Return [X, Y] of the center of cell containing provided text 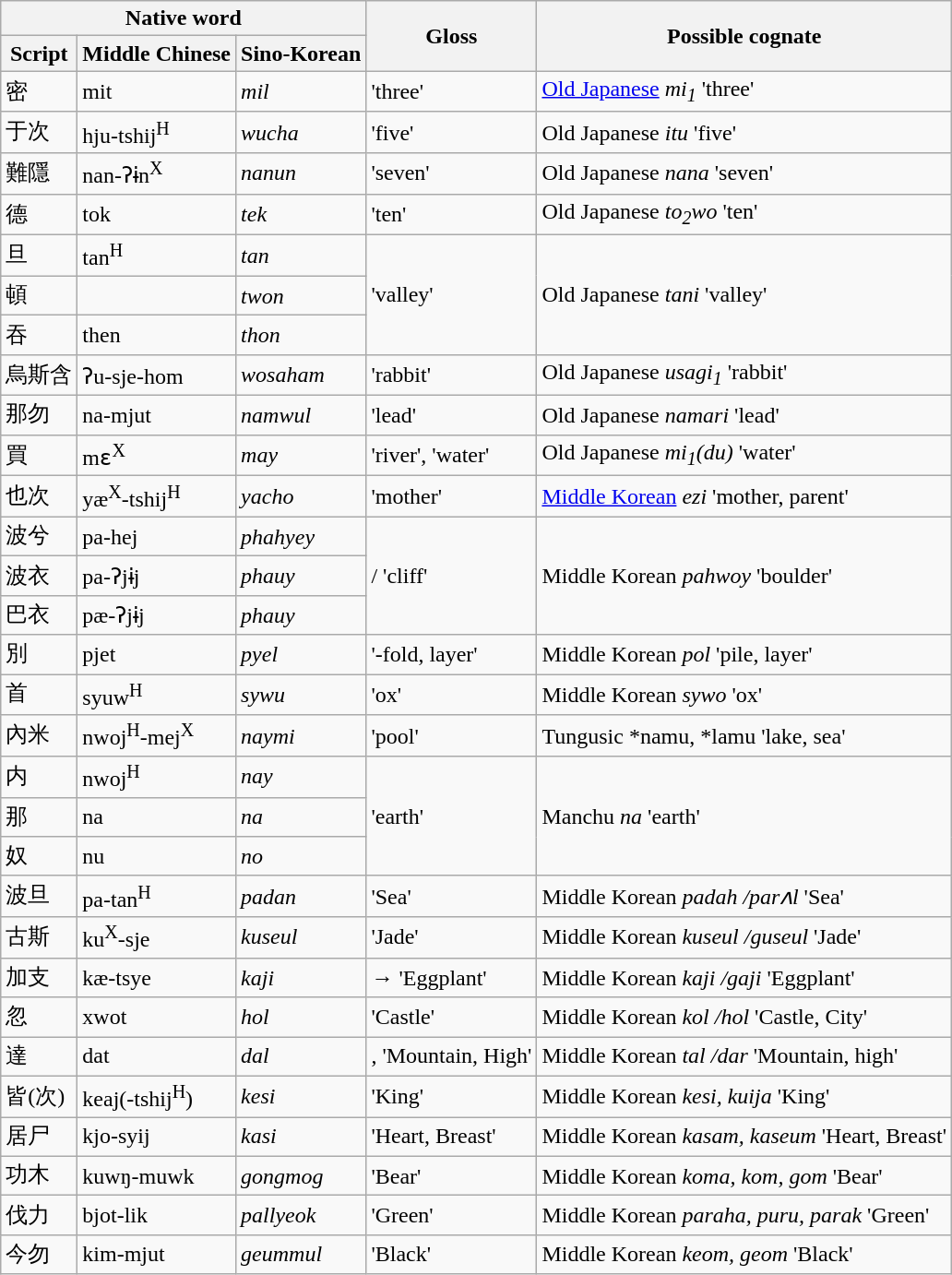
德 [39, 214]
keaj(-tshijH) [157, 1096]
tanH [157, 256]
pa-tanH [157, 897]
nay [301, 777]
Old Japanese nana 'seven' [744, 173]
nwojH [157, 777]
gongmog [301, 1175]
內米 [39, 736]
yacho [301, 496]
nwojH-mejX [157, 736]
'Castle' [452, 1017]
Middle Korean pol 'pile, layer' [744, 655]
nu [157, 856]
Old Japanese tani 'valley' [744, 295]
'Heart, Breast' [452, 1137]
密 [39, 91]
也次 [39, 496]
居尸 [39, 1137]
Middle Korean koma, kom, gom 'Bear' [744, 1175]
pyel [301, 655]
于次 [39, 133]
may [301, 456]
達 [39, 1057]
'ox' [452, 696]
'mother' [452, 496]
難隱 [39, 173]
Middle Korean ezi 'mother, parent' [744, 496]
Old Japanese usagi1 'rabbit' [744, 375]
'King' [452, 1096]
tek [301, 214]
Sino-Korean [301, 54]
kjo-syij [157, 1137]
pjet [157, 655]
namwul [301, 415]
那 [39, 817]
hol [301, 1017]
Old Japanese itu 'five' [744, 133]
買 [39, 456]
syuwH [157, 696]
Manchu na 'earth' [744, 816]
kuX-sje [157, 937]
→ 'Eggplant' [452, 978]
Middle Korean pahwoy 'boulder' [744, 576]
pallyeok [301, 1216]
mɛX [157, 456]
Middle Korean tal /dar 'Mountain, high' [744, 1057]
波旦 [39, 897]
geummul [301, 1255]
'Black' [452, 1255]
巴衣 [39, 614]
'ten' [452, 214]
/ 'cliff' [452, 576]
xwot [157, 1017]
Middle Korean sywo 'ox' [744, 696]
kuwŋ-muwk [157, 1175]
Middle Korean kol /hol 'Castle, City' [744, 1017]
Tungusic *namu, *lamu 'lake, sea' [744, 736]
奴 [39, 856]
pa-ʔjɨj [157, 576]
kasi [301, 1137]
nanun [301, 173]
加支 [39, 978]
Possible cognate [744, 36]
旦 [39, 256]
tok [157, 214]
皆(次) [39, 1096]
'earth' [452, 816]
Old Japanese mi1(du) 'water' [744, 456]
'lead' [452, 415]
'five' [452, 133]
nan-ʔɨnX [157, 173]
古斯 [39, 937]
Script [39, 54]
Middle Korean kaji /gaji 'Eggplant' [744, 978]
'Sea' [452, 897]
then [157, 336]
hju-tshijH [157, 133]
no [301, 856]
kim-mjut [157, 1255]
, 'Mountain, High' [452, 1057]
'three' [452, 91]
'seven' [452, 173]
'valley' [452, 295]
頓 [39, 295]
'Jade' [452, 937]
功木 [39, 1175]
波兮 [39, 537]
ʔu-sje-hom [157, 375]
首 [39, 696]
Middle Korean kuseul /guseul 'Jade' [744, 937]
'rabbit' [452, 375]
Gloss [452, 36]
wucha [301, 133]
mit [157, 91]
'Green' [452, 1216]
Old Japanese namari 'lead' [744, 415]
sywu [301, 696]
dal [301, 1057]
kæ-tsye [157, 978]
Middle Chinese [157, 54]
忽 [39, 1017]
kuseul [301, 937]
Middle Korean kesi, kuija 'King' [744, 1096]
bjot-lik [157, 1216]
Native word [184, 18]
Old Japanese to2wo 'ten' [744, 214]
yæX-tshijH [157, 496]
twon [301, 295]
mil [301, 91]
'pool' [452, 736]
内 [39, 777]
吞 [39, 336]
wosaham [301, 375]
tan [301, 256]
na-mjut [157, 415]
kaji [301, 978]
dat [157, 1057]
那勿 [39, 415]
別 [39, 655]
phahyey [301, 537]
'-fold, layer' [452, 655]
thon [301, 336]
'river', 'water' [452, 456]
naymi [301, 736]
pæ-ʔjɨj [157, 614]
今勿 [39, 1255]
padan [301, 897]
Middle Korean keom, geom 'Black' [744, 1255]
波衣 [39, 576]
Middle Korean paraha, puru, parak 'Green' [744, 1216]
Middle Korean padah /parʌl 'Sea' [744, 897]
kesi [301, 1096]
Middle Korean kasam, kaseum 'Heart, Breast' [744, 1137]
Old Japanese mi1 'three' [744, 91]
'Bear' [452, 1175]
伐力 [39, 1216]
烏斯含 [39, 375]
pa-hej [157, 537]
